Determine the (x, y) coordinate at the center of the cell enclosing the given text.  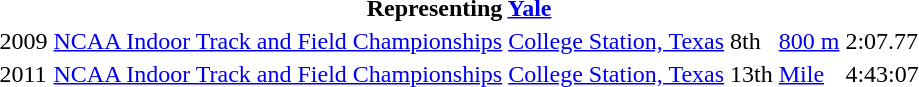
800 m (809, 41)
College Station, Texas (616, 41)
8th (752, 41)
NCAA Indoor Track and Field Championships (278, 41)
